Return the [x, y] coordinate for the center point of the cell that contains the specified text.  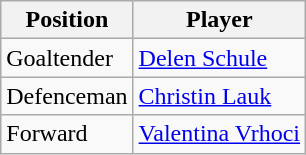
Christin Lauk [219, 96]
Delen Schule [219, 58]
Forward [67, 134]
Valentina Vrhoci [219, 134]
Player [219, 20]
Position [67, 20]
Defenceman [67, 96]
Goaltender [67, 58]
